Capture the cell that displays the provided text and extract its [X, Y] central coordinate. 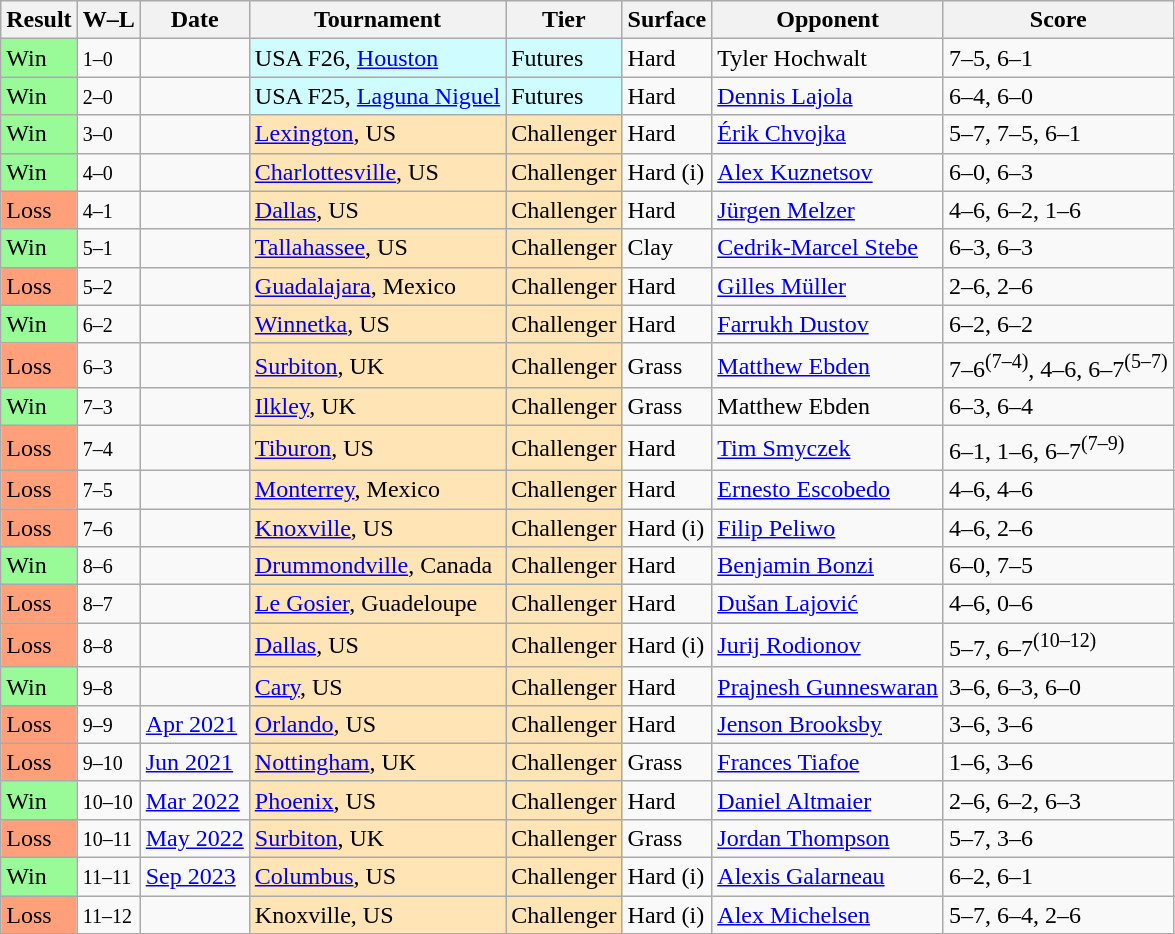
6–2 [108, 324]
Orlando, US [377, 724]
Columbus, US [377, 877]
5–2 [108, 286]
6–0, 7–5 [1058, 566]
Tyler Hochwalt [828, 58]
Cedrik-Marcel Stebe [828, 248]
Frances Tiafoe [828, 762]
Le Gosier, Guadeloupe [377, 604]
4–0 [108, 172]
4–6, 0–6 [1058, 604]
4–6, 2–6 [1058, 528]
Jun 2021 [194, 762]
2–0 [108, 96]
Winnetka, US [377, 324]
May 2022 [194, 839]
7–6 [108, 528]
9–8 [108, 686]
4–6, 6–2, 1–6 [1058, 210]
8–8 [108, 646]
Nottingham, UK [377, 762]
Apr 2021 [194, 724]
Jenson Brooksby [828, 724]
5–7, 3–6 [1058, 839]
Tim Smyczek [828, 448]
7–3 [108, 407]
7–5 [108, 489]
8–6 [108, 566]
W–L [108, 20]
10–11 [108, 839]
Phoenix, US [377, 800]
5–7, 6–7(10–12) [1058, 646]
Tallahassee, US [377, 248]
Tier [564, 20]
Result [39, 20]
11–12 [108, 915]
6–2, 6–2 [1058, 324]
7–5, 6–1 [1058, 58]
Dennis Lajola [828, 96]
Charlottesville, US [377, 172]
USA F25, Laguna Niguel [377, 96]
Mar 2022 [194, 800]
Drummondville, Canada [377, 566]
3–6, 3–6 [1058, 724]
10–10 [108, 800]
Score [1058, 20]
Surface [667, 20]
6–2, 6–1 [1058, 877]
5–1 [108, 248]
3–0 [108, 134]
1–0 [108, 58]
Alex Kuznetsov [828, 172]
4–6, 4–6 [1058, 489]
Benjamin Bonzi [828, 566]
Tournament [377, 20]
Lexington, US [377, 134]
6–4, 6–0 [1058, 96]
Opponent [828, 20]
9–9 [108, 724]
1–6, 3–6 [1058, 762]
Filip Peliwo [828, 528]
Guadalajara, Mexico [377, 286]
Date [194, 20]
Jordan Thompson [828, 839]
Daniel Altmaier [828, 800]
6–3, 6–3 [1058, 248]
6–0, 6–3 [1058, 172]
Jurij Rodionov [828, 646]
2–6, 2–6 [1058, 286]
5–7, 6–4, 2–6 [1058, 915]
7–6(7–4), 4–6, 6–7(5–7) [1058, 366]
6–3, 6–4 [1058, 407]
Dušan Lajović [828, 604]
Sep 2023 [194, 877]
Monterrey, Mexico [377, 489]
7–4 [108, 448]
Farrukh Dustov [828, 324]
Clay [667, 248]
Cary, US [377, 686]
Prajnesh Gunneswaran [828, 686]
8–7 [108, 604]
5–7, 7–5, 6–1 [1058, 134]
4–1 [108, 210]
6–1, 1–6, 6–7(7–9) [1058, 448]
Tiburon, US [377, 448]
2–6, 6–2, 6–3 [1058, 800]
Alexis Galarneau [828, 877]
Gilles Müller [828, 286]
6–3 [108, 366]
Ernesto Escobedo [828, 489]
9–10 [108, 762]
Jürgen Melzer [828, 210]
USA F26, Houston [377, 58]
3–6, 6–3, 6–0 [1058, 686]
Ilkley, UK [377, 407]
Érik Chvojka [828, 134]
Alex Michelsen [828, 915]
11–11 [108, 877]
